From the cell containing the given text, extract its center point as [x, y] coordinate. 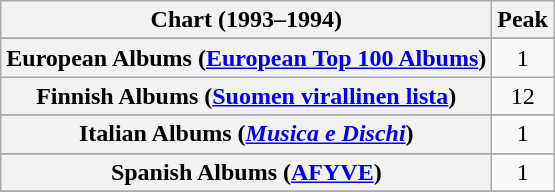
Chart (1993–1994) [246, 20]
12 [523, 96]
Spanish Albums (AFYVE) [246, 172]
European Albums (European Top 100 Albums) [246, 58]
Finnish Albums (Suomen virallinen lista) [246, 96]
Italian Albums (Musica e Dischi) [246, 134]
Peak [523, 20]
